Scan for the cell matching the given text and deliver its (X, Y) coordinate at center. 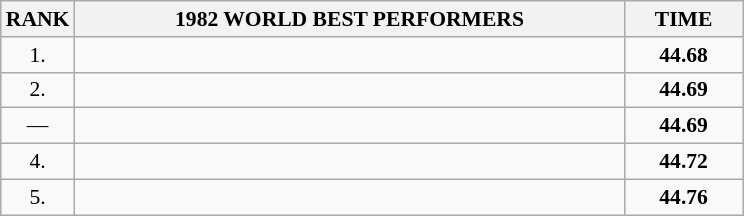
4. (38, 162)
44.68 (684, 55)
1. (38, 55)
RANK (38, 19)
5. (38, 197)
1982 WORLD BEST PERFORMERS (349, 19)
44.72 (684, 162)
— (38, 126)
44.76 (684, 197)
TIME (684, 19)
2. (38, 90)
